Return [x, y] of the center of cell containing provided text 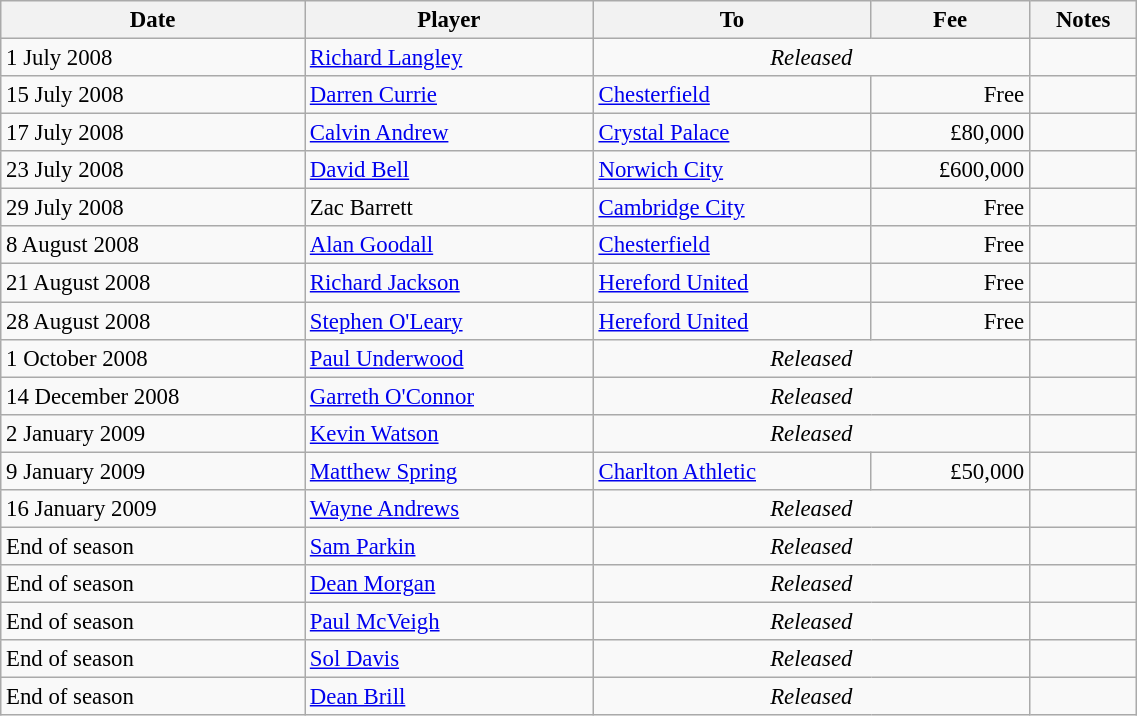
£600,000 [950, 170]
Darren Currie [450, 95]
David Bell [450, 170]
Dean Brill [450, 697]
1 October 2008 [153, 358]
29 July 2008 [153, 208]
2 January 2009 [153, 433]
Sol Davis [450, 659]
Charlton Athletic [732, 471]
Wayne Andrews [450, 509]
Crystal Palace [732, 133]
15 July 2008 [153, 95]
9 January 2009 [153, 471]
Cambridge City [732, 208]
Kevin Watson [450, 433]
Garreth O'Connor [450, 396]
Dean Morgan [450, 584]
Paul McVeigh [450, 621]
£80,000 [950, 133]
Player [450, 20]
Alan Goodall [450, 245]
Zac Barrett [450, 208]
Fee [950, 20]
23 July 2008 [153, 170]
28 August 2008 [153, 321]
Richard Jackson [450, 283]
Richard Langley [450, 58]
Paul Underwood [450, 358]
21 August 2008 [153, 283]
Matthew Spring [450, 471]
Sam Parkin [450, 546]
Notes [1082, 20]
14 December 2008 [153, 396]
Norwich City [732, 170]
£50,000 [950, 471]
Date [153, 20]
1 July 2008 [153, 58]
17 July 2008 [153, 133]
16 January 2009 [153, 509]
Stephen O'Leary [450, 321]
Calvin Andrew [450, 133]
8 August 2008 [153, 245]
To [732, 20]
